Search for the cell housing the specified text and yield its [x, y] center coordinate. 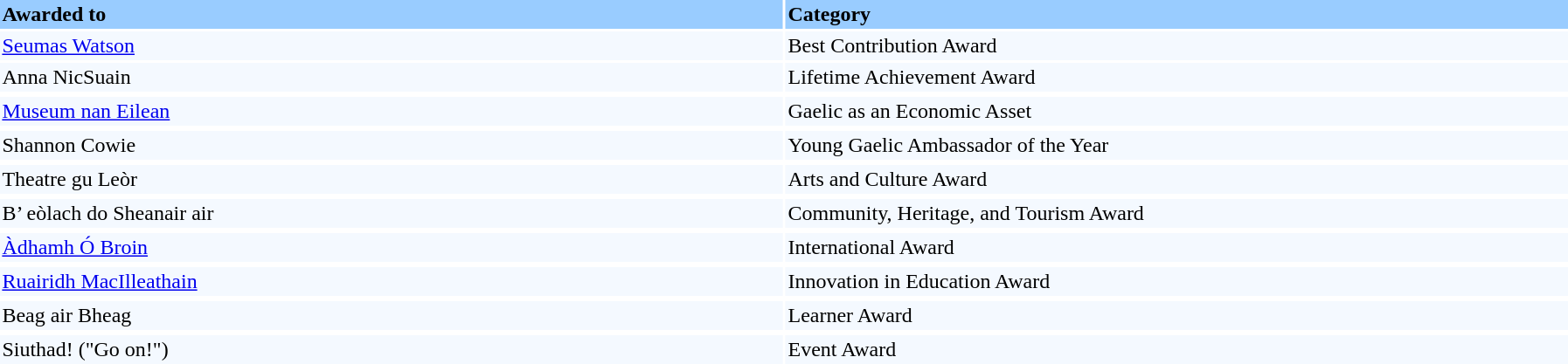
Community, Heritage, and Tourism Award [1176, 213]
International Award [1176, 248]
Learner Award [1176, 316]
Lifetime Achievement Award [1176, 77]
Category [1176, 14]
Innovation in Education Award [1176, 281]
Gaelic as an Economic Asset [1176, 112]
Best Contribution Award [1176, 45]
Event Award [1176, 349]
Arts and Culture Award [1176, 180]
Young Gaelic Ambassador of the Year [1176, 145]
